Detect which cell encompasses the target text, then output its (x, y) center coordinate. 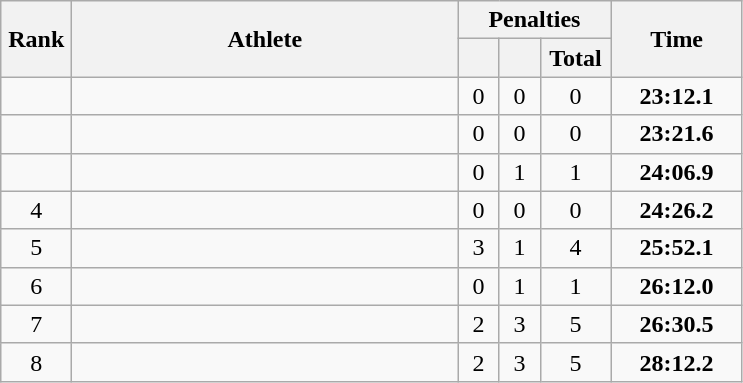
Athlete (265, 39)
Time (676, 39)
Rank (36, 39)
23:12.1 (676, 96)
23:21.6 (676, 134)
25:52.1 (676, 248)
Total (576, 58)
6 (36, 286)
24:06.9 (676, 172)
28:12.2 (676, 362)
26:30.5 (676, 324)
24:26.2 (676, 210)
26:12.0 (676, 286)
Penalties (534, 20)
7 (36, 324)
8 (36, 362)
